Provide the (x, y) coordinate of the cell's center where the given text is located.  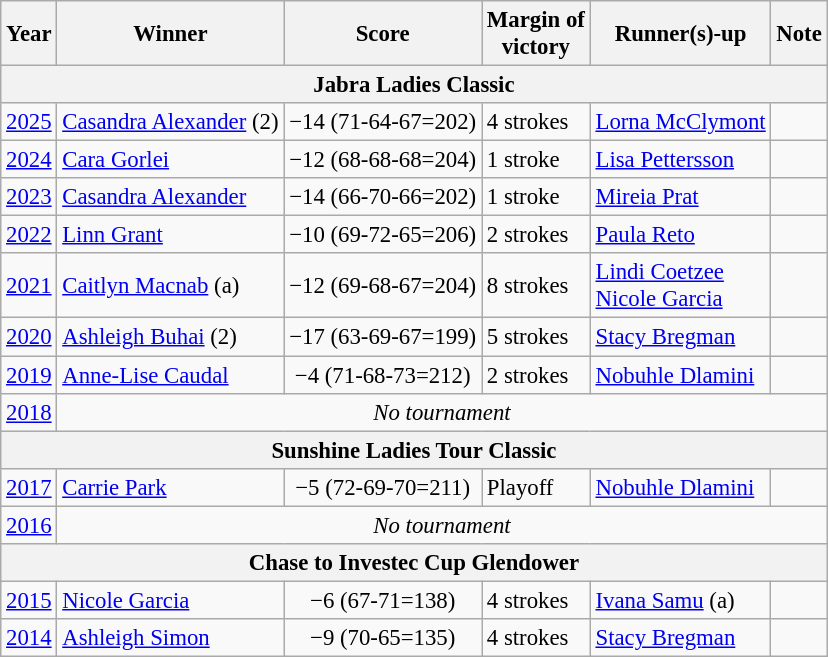
Margin ofvictory (536, 34)
Lindi Coetzee Nicole Garcia (680, 286)
Paula Reto (680, 235)
8 strokes (536, 286)
2014 (29, 638)
−14 (71-64-67=202) (383, 122)
2019 (29, 375)
Winner (170, 34)
Mireia Prat (680, 197)
Note (799, 34)
Casandra Alexander (170, 197)
−6 (67-71=138) (383, 600)
2023 (29, 197)
Ashleigh Simon (170, 638)
Score (383, 34)
2021 (29, 286)
Lorna McClymont (680, 122)
5 strokes (536, 337)
2024 (29, 160)
Ashleigh Buhai (2) (170, 337)
Caitlyn Macnab (a) (170, 286)
Year (29, 34)
Jabra Ladies Classic (414, 85)
Lisa Pettersson (680, 160)
−4 (71-68-73=212) (383, 375)
2017 (29, 487)
Ivana Samu (a) (680, 600)
Playoff (536, 487)
Nicole Garcia (170, 600)
Sunshine Ladies Tour Classic (414, 450)
−17 (63-69-67=199) (383, 337)
Casandra Alexander (2) (170, 122)
−12 (69-68-67=204) (383, 286)
2025 (29, 122)
Anne-Lise Caudal (170, 375)
2018 (29, 412)
Cara Gorlei (170, 160)
−5 (72-69-70=211) (383, 487)
Runner(s)-up (680, 34)
−9 (70-65=135) (383, 638)
2015 (29, 600)
−14 (66-70-66=202) (383, 197)
2020 (29, 337)
2022 (29, 235)
Chase to Investec Cup Glendower (414, 563)
Carrie Park (170, 487)
−10 (69-72-65=206) (383, 235)
2016 (29, 525)
−12 (68-68-68=204) (383, 160)
Linn Grant (170, 235)
